Output the [X, Y] coordinate of the center of the cell containing the given text.  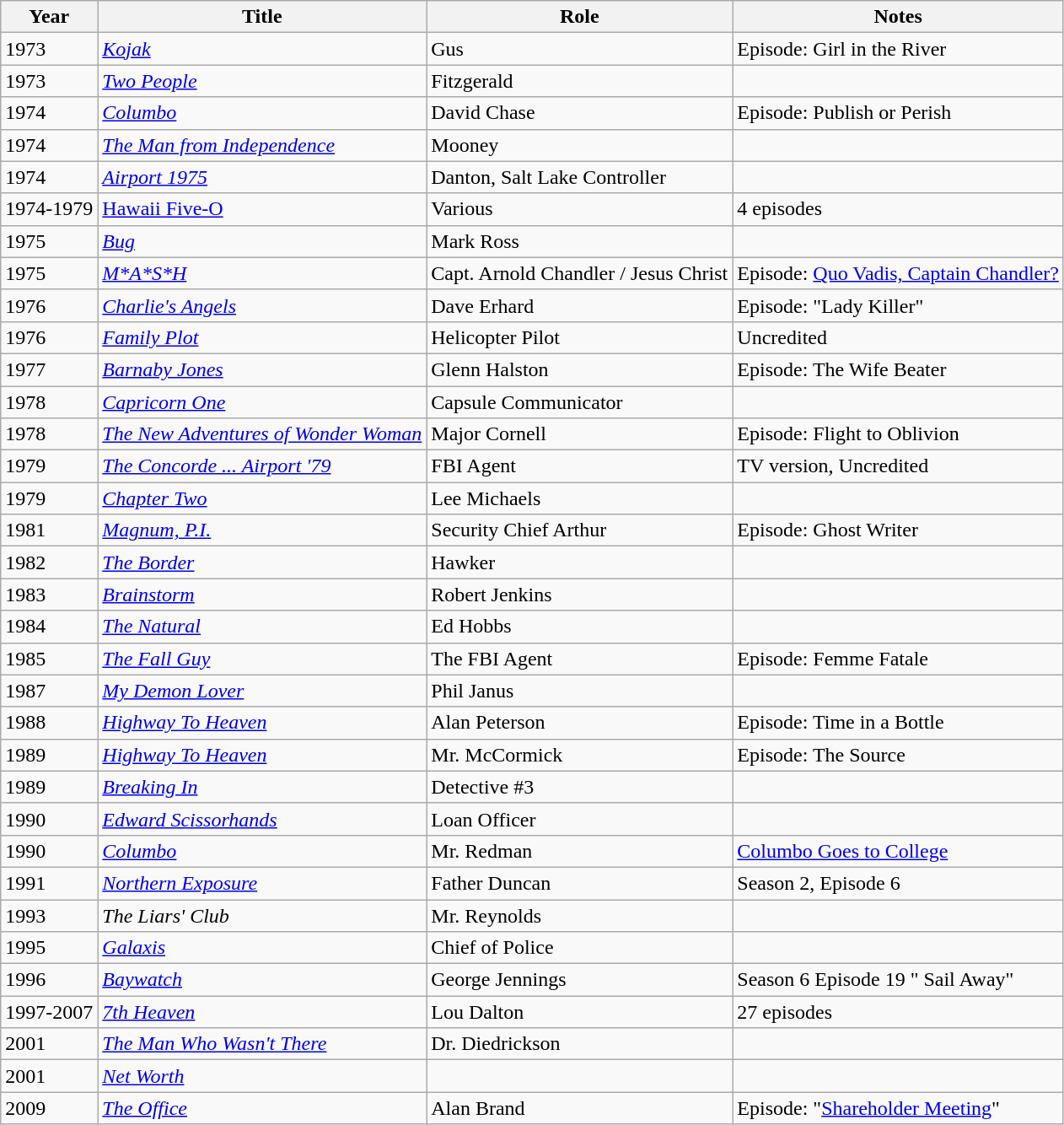
1987 [49, 691]
Danton, Salt Lake Controller [580, 177]
Capricorn One [262, 402]
1984 [49, 627]
Chief of Police [580, 948]
TV version, Uncredited [899, 466]
Various [580, 209]
7th Heaven [262, 1012]
1993 [49, 915]
1991 [49, 883]
The Concorde ... Airport '79 [262, 466]
Glenn Halston [580, 369]
Capt. Arnold Chandler / Jesus Christ [580, 273]
Hawker [580, 562]
27 episodes [899, 1012]
The New Adventures of Wonder Woman [262, 434]
Northern Exposure [262, 883]
Episode: "Lady Killer" [899, 305]
Two People [262, 81]
Title [262, 17]
Episode: The Wife Beater [899, 369]
The Border [262, 562]
Chapter Two [262, 498]
Mr. McCormick [580, 755]
Ed Hobbs [580, 627]
Phil Janus [580, 691]
Net Worth [262, 1076]
1974-1979 [49, 209]
Edward Scissorhands [262, 819]
1982 [49, 562]
1988 [49, 723]
Episode: "Shareholder Meeting" [899, 1108]
Brainstorm [262, 595]
Season 2, Episode 6 [899, 883]
Episode: Publish or Perish [899, 113]
Detective #3 [580, 787]
My Demon Lover [262, 691]
David Chase [580, 113]
1985 [49, 659]
The Fall Guy [262, 659]
FBI Agent [580, 466]
Dave Erhard [580, 305]
2009 [49, 1108]
4 episodes [899, 209]
1981 [49, 530]
Lee Michaels [580, 498]
The Office [262, 1108]
Helicopter Pilot [580, 337]
The Liars' Club [262, 915]
The Man from Independence [262, 145]
Family Plot [262, 337]
Dr. Diedrickson [580, 1044]
Major Cornell [580, 434]
Episode: Time in a Bottle [899, 723]
Mooney [580, 145]
M*A*S*H [262, 273]
1997-2007 [49, 1012]
Hawaii Five-O [262, 209]
George Jennings [580, 980]
Robert Jenkins [580, 595]
Episode: Flight to Oblivion [899, 434]
Mark Ross [580, 241]
Security Chief Arthur [580, 530]
Episode: The Source [899, 755]
Barnaby Jones [262, 369]
Alan Brand [580, 1108]
1996 [49, 980]
Season 6 Episode 19 " Sail Away" [899, 980]
Loan Officer [580, 819]
Capsule Communicator [580, 402]
Uncredited [899, 337]
Mr. Redman [580, 851]
Episode: Girl in the River [899, 49]
The Natural [262, 627]
Notes [899, 17]
Gus [580, 49]
Charlie's Angels [262, 305]
1995 [49, 948]
Breaking In [262, 787]
1983 [49, 595]
Fitzgerald [580, 81]
1977 [49, 369]
Baywatch [262, 980]
The Man Who Wasn't There [262, 1044]
Bug [262, 241]
Alan Peterson [580, 723]
Airport 1975 [262, 177]
Episode: Ghost Writer [899, 530]
Father Duncan [580, 883]
The FBI Agent [580, 659]
Galaxis [262, 948]
Columbo Goes to College [899, 851]
Episode: Quo Vadis, Captain Chandler? [899, 273]
Role [580, 17]
Kojak [262, 49]
Mr. Reynolds [580, 915]
Episode: Femme Fatale [899, 659]
Lou Dalton [580, 1012]
Year [49, 17]
Magnum, P.I. [262, 530]
